Capture the cell that displays the provided text and extract its [x, y] central coordinate. 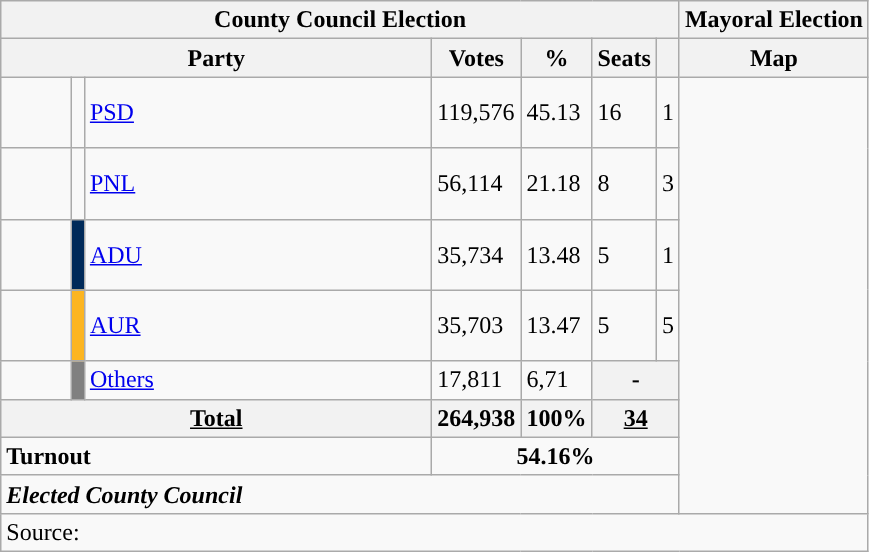
Party [216, 58]
45.13 [556, 112]
- [636, 380]
17,811 [476, 380]
8 [624, 184]
35,734 [476, 254]
County Council Election [340, 20]
100% [556, 418]
54.16% [556, 456]
13.48 [556, 254]
16 [624, 112]
3 [668, 184]
Votes [476, 58]
264,938 [476, 418]
Source: [435, 532]
119,576 [476, 112]
21.18 [556, 184]
35,703 [476, 326]
6,71 [556, 380]
PNL [258, 184]
% [556, 58]
Map [774, 58]
Seats [624, 58]
Elected County Council [340, 494]
Turnout [216, 456]
13.47 [556, 326]
56,114 [476, 184]
Mayoral Election [774, 20]
ADU [258, 254]
Others [258, 380]
Total [216, 418]
AUR [258, 326]
PSD [258, 112]
34 [636, 418]
